Return [X, Y] of the center of cell containing provided text 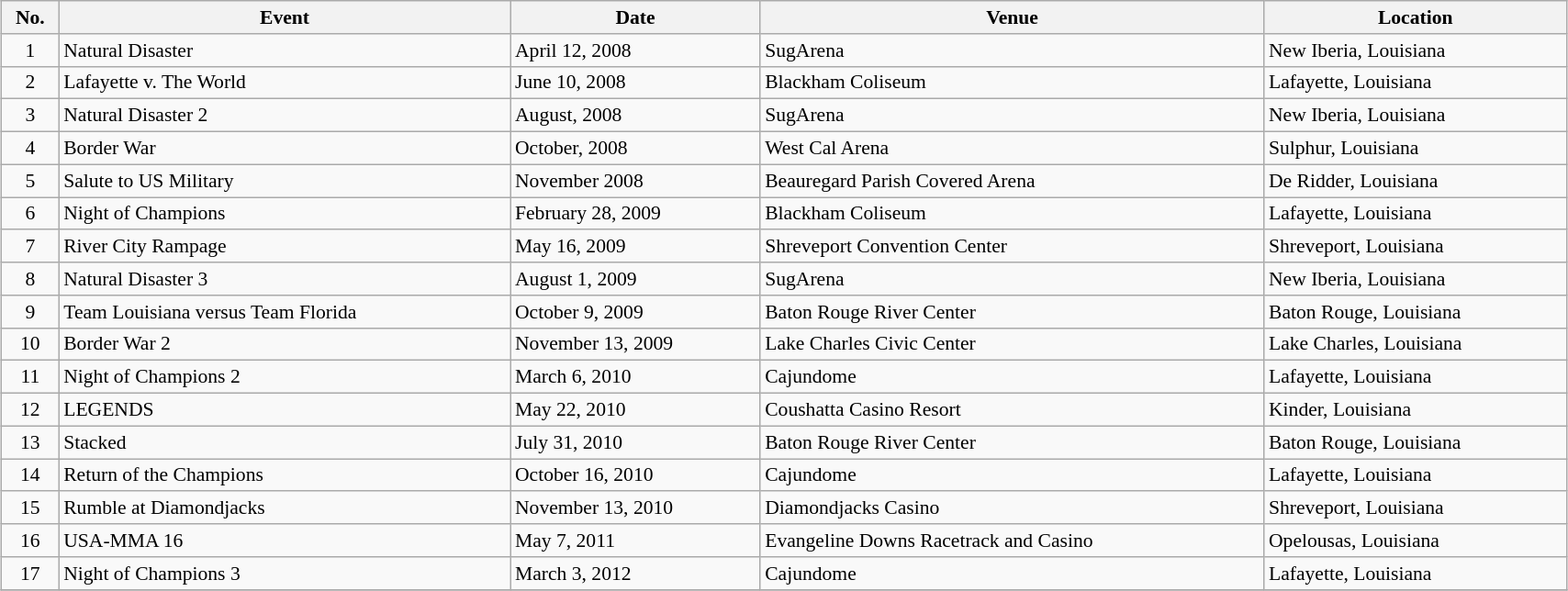
West Cal Arena [1012, 148]
Diamondjacks Casino [1012, 507]
De Ridder, Louisiana [1416, 181]
13 [31, 442]
March 3, 2012 [635, 573]
2 [31, 83]
Sulphur, Louisiana [1416, 148]
February 28, 2009 [635, 213]
Border War [285, 148]
Natural Disaster [285, 50]
Border War 2 [285, 344]
August 1, 2009 [635, 279]
Natural Disaster 2 [285, 116]
July 31, 2010 [635, 442]
March 6, 2010 [635, 377]
14 [31, 475]
11 [31, 377]
Natural Disaster 3 [285, 279]
17 [31, 573]
Beauregard Parish Covered Arena [1012, 181]
River City Rampage [285, 246]
No. [31, 17]
7 [31, 246]
Venue [1012, 17]
Lake Charles Civic Center [1012, 344]
Team Louisiana versus Team Florida [285, 311]
June 10, 2008 [635, 83]
November 2008 [635, 181]
USA-MMA 16 [285, 541]
May 16, 2009 [635, 246]
Kinder, Louisiana [1416, 409]
Stacked [285, 442]
Shreveport Convention Center [1012, 246]
Return of the Champions [285, 475]
6 [31, 213]
April 12, 2008 [635, 50]
16 [31, 541]
10 [31, 344]
Date [635, 17]
Rumble at Diamondjacks [285, 507]
Lake Charles, Louisiana [1416, 344]
15 [31, 507]
12 [31, 409]
4 [31, 148]
October 9, 2009 [635, 311]
November 13, 2009 [635, 344]
5 [31, 181]
Opelousas, Louisiana [1416, 541]
1 [31, 50]
Night of Champions 2 [285, 377]
Night of Champions [285, 213]
October 16, 2010 [635, 475]
October, 2008 [635, 148]
August, 2008 [635, 116]
Location [1416, 17]
Evangeline Downs Racetrack and Casino [1012, 541]
LEGENDS [285, 409]
May 22, 2010 [635, 409]
3 [31, 116]
Night of Champions 3 [285, 573]
Coushatta Casino Resort [1012, 409]
November 13, 2010 [635, 507]
May 7, 2011 [635, 541]
8 [31, 279]
Lafayette v. The World [285, 83]
Event [285, 17]
9 [31, 311]
Salute to US Military [285, 181]
